Capture the cell that displays the provided text and extract its (x, y) central coordinate. 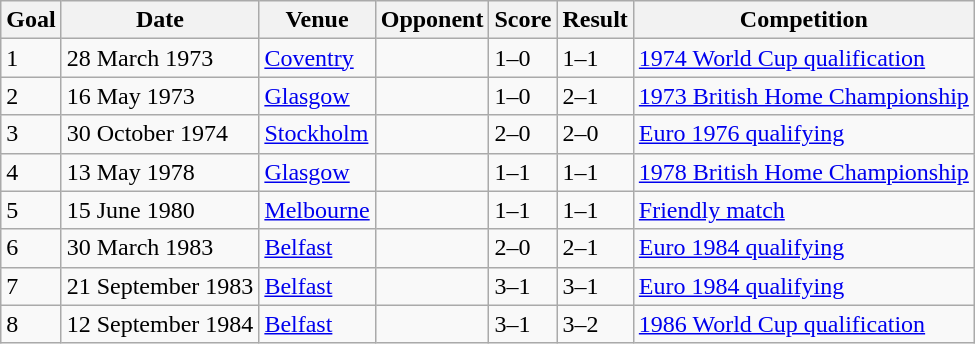
8 (31, 324)
15 June 1980 (160, 210)
1986 World Cup qualification (804, 324)
3–2 (595, 324)
13 May 1978 (160, 172)
Score (523, 20)
Euro 1976 qualifying (804, 134)
1974 World Cup qualification (804, 58)
28 March 1973 (160, 58)
6 (31, 248)
16 May 1973 (160, 96)
5 (31, 210)
Friendly match (804, 210)
30 October 1974 (160, 134)
7 (31, 286)
Venue (317, 20)
Opponent (432, 20)
30 March 1983 (160, 248)
Result (595, 20)
Date (160, 20)
21 September 1983 (160, 286)
12 September 1984 (160, 324)
2 (31, 96)
Competition (804, 20)
Melbourne (317, 210)
Stockholm (317, 134)
1 (31, 58)
Coventry (317, 58)
Goal (31, 20)
1978 British Home Championship (804, 172)
1973 British Home Championship (804, 96)
3 (31, 134)
4 (31, 172)
